Provide the (x, y) coordinate of the cell's center where the given text is located.  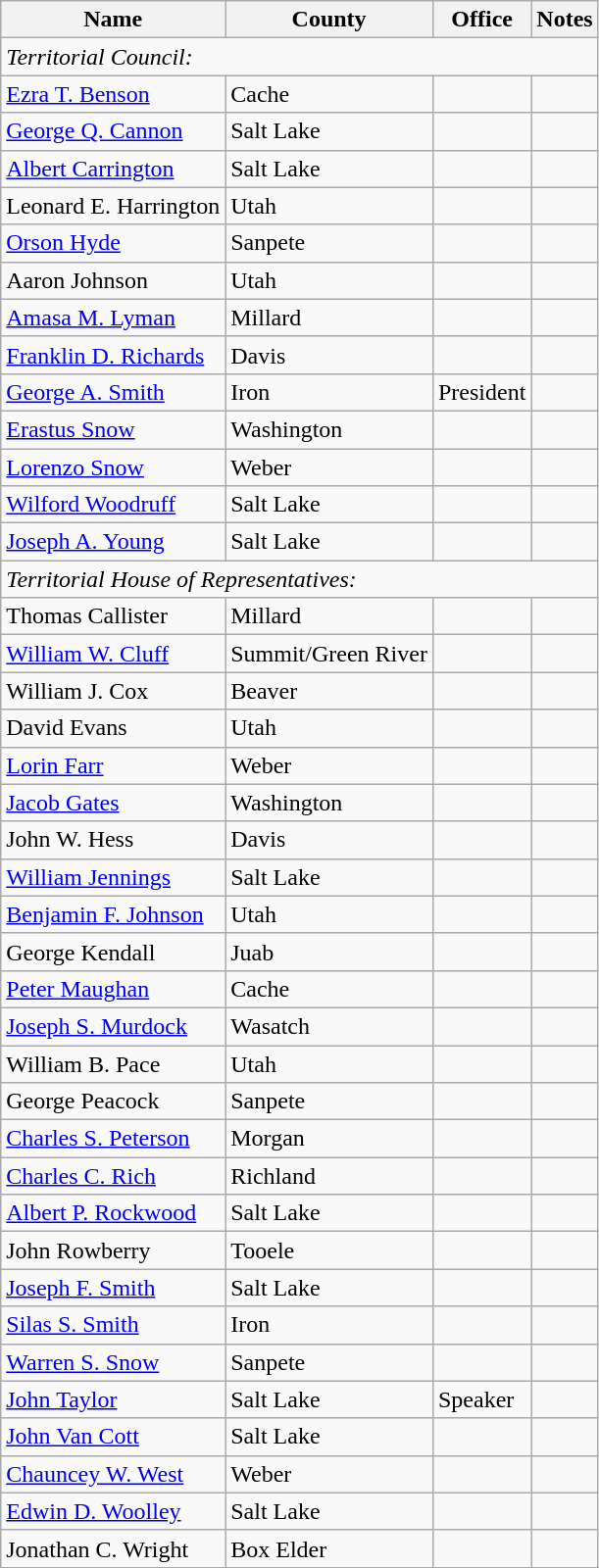
Wasatch (329, 1026)
John W. Hess (114, 840)
Beaver (329, 691)
Lorenzo Snow (114, 467)
President (481, 392)
Tooele (329, 1250)
Office (481, 20)
Albert Carrington (114, 169)
Charles C. Rich (114, 1176)
Leonard E. Harrington (114, 206)
County (329, 20)
Speaker (481, 1399)
Charles S. Peterson (114, 1139)
Notes (565, 20)
Jonathan C. Wright (114, 1548)
Summit/Green River (329, 654)
Lorin Farr (114, 765)
Richland (329, 1176)
Erastus Snow (114, 429)
Joseph A. Young (114, 542)
Franklin D. Richards (114, 355)
Warren S. Snow (114, 1362)
John Taylor (114, 1399)
Albert P. Rockwood (114, 1213)
Aaron Johnson (114, 280)
Name (114, 20)
David Evans (114, 728)
William Jennings (114, 877)
Joseph F. Smith (114, 1288)
Territorial Council: (300, 57)
Silas S. Smith (114, 1325)
Orson Hyde (114, 243)
George Kendall (114, 952)
Juab (329, 952)
Joseph S. Murdock (114, 1026)
William W. Cluff (114, 654)
Box Elder (329, 1548)
Peter Maughan (114, 989)
Wilford Woodruff (114, 505)
Amasa M. Lyman (114, 318)
William B. Pace (114, 1063)
George A. Smith (114, 392)
Edwin D. Woolley (114, 1511)
William J. Cox (114, 691)
George Q. Cannon (114, 131)
Territorial House of Representatives: (300, 579)
George Peacock (114, 1102)
John Rowberry (114, 1250)
Jacob Gates (114, 803)
Ezra T. Benson (114, 94)
Thomas Callister (114, 616)
Chauncey W. West (114, 1474)
John Van Cott (114, 1437)
Morgan (329, 1139)
Benjamin F. Johnson (114, 914)
